Find where the given text appears and provide that cell's center as [x, y] coordinate. 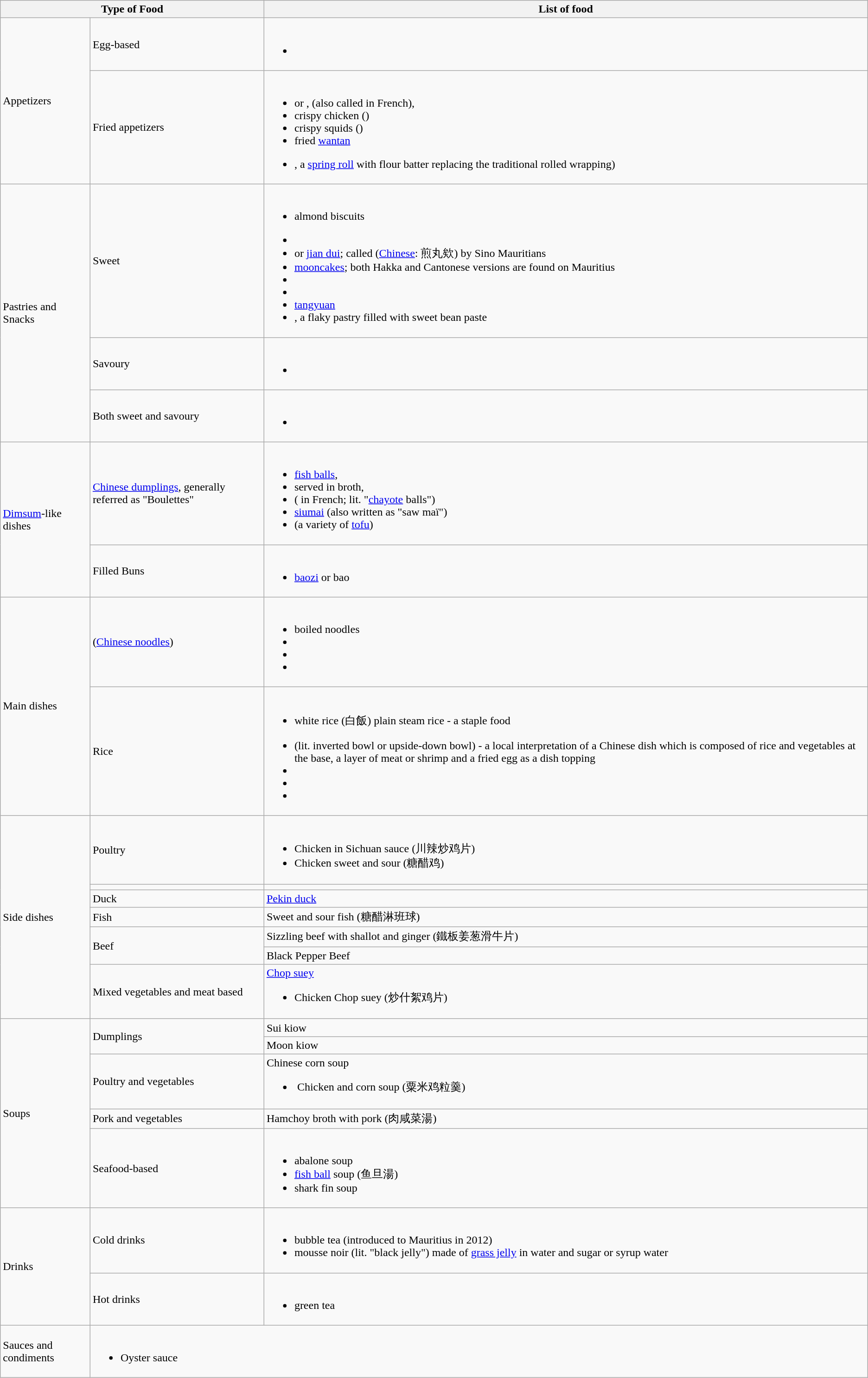
Chinese corn soup Chicken and corn soup (粟米鸡粒羹) [566, 1081]
Dimsum-like dishes [45, 520]
Mixed vegetables and meat based [177, 992]
Fish [177, 917]
Soups [45, 1113]
fish balls, served in broth, ( in French; lit. "chayote balls")siumai (also written as "saw maï") (a variety of tofu) [566, 493]
Both sweet and savoury [177, 416]
Pekin duck [566, 898]
green tea [566, 1299]
Egg-based [177, 45]
abalone soupfish ball soup (鱼旦湯)shark fin soup [566, 1168]
Rice [177, 751]
Beef [177, 946]
Chicken in Sichuan sauce (川辣炒鸡片)Chicken sweet and sour (糖醋鸡) [566, 849]
Savoury [177, 364]
Side dishes [45, 917]
Chinese dumplings, generally referred as "Boulettes" [177, 493]
Poultry and vegetables [177, 1081]
Hot drinks [177, 1299]
boiled noodles [566, 642]
Fried appetizers [177, 127]
Main dishes [45, 707]
Sweet and sour fish (糖醋淋班球) [566, 917]
Hamchoy broth with pork (肉咸菜湯) [566, 1118]
Black Pepper Beef [566, 956]
Dumplings [177, 1036]
Moon kiow [566, 1045]
List of food [566, 9]
Seafood-based [177, 1168]
Drinks [45, 1267]
Sizzling beef with shallot and ginger (鐵板姜葱滑牛片) [566, 937]
bubble tea (introduced to Mauritius in 2012)mousse noir (lit. "black jelly") made of grass jelly in water and sugar or syrup water [566, 1240]
Filled Buns [177, 571]
Duck [177, 898]
Cold drinks [177, 1240]
Sauces and condiments [45, 1351]
Sui kiow [566, 1027]
Chop sueyChicken Chop suey (炒什絮鸡片) [566, 992]
Poultry [177, 849]
Type of Food [133, 9]
Appetizers [45, 101]
(Chinese noodles) [177, 642]
Pastries and Snacks [45, 313]
Pork and vegetables [177, 1118]
Oyster sauce [479, 1351]
Sweet [177, 261]
baozi or bao [566, 571]
